Identify which cell holds the provided text, then report its [x, y] central coordinate. 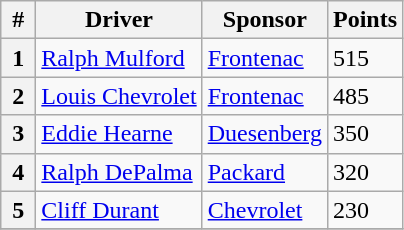
Driver [119, 20]
Louis Chevrolet [119, 96]
Cliff Durant [119, 210]
Eddie Hearne [119, 134]
Packard [264, 172]
3 [18, 134]
5 [18, 210]
320 [364, 172]
2 [18, 96]
Chevrolet [264, 210]
230 [364, 210]
Duesenberg [264, 134]
Sponsor [264, 20]
485 [364, 96]
Ralph Mulford [119, 58]
Points [364, 20]
4 [18, 172]
350 [364, 134]
# [18, 20]
515 [364, 58]
1 [18, 58]
Ralph DePalma [119, 172]
